Identify which cell holds the provided text, then report its (x, y) central coordinate. 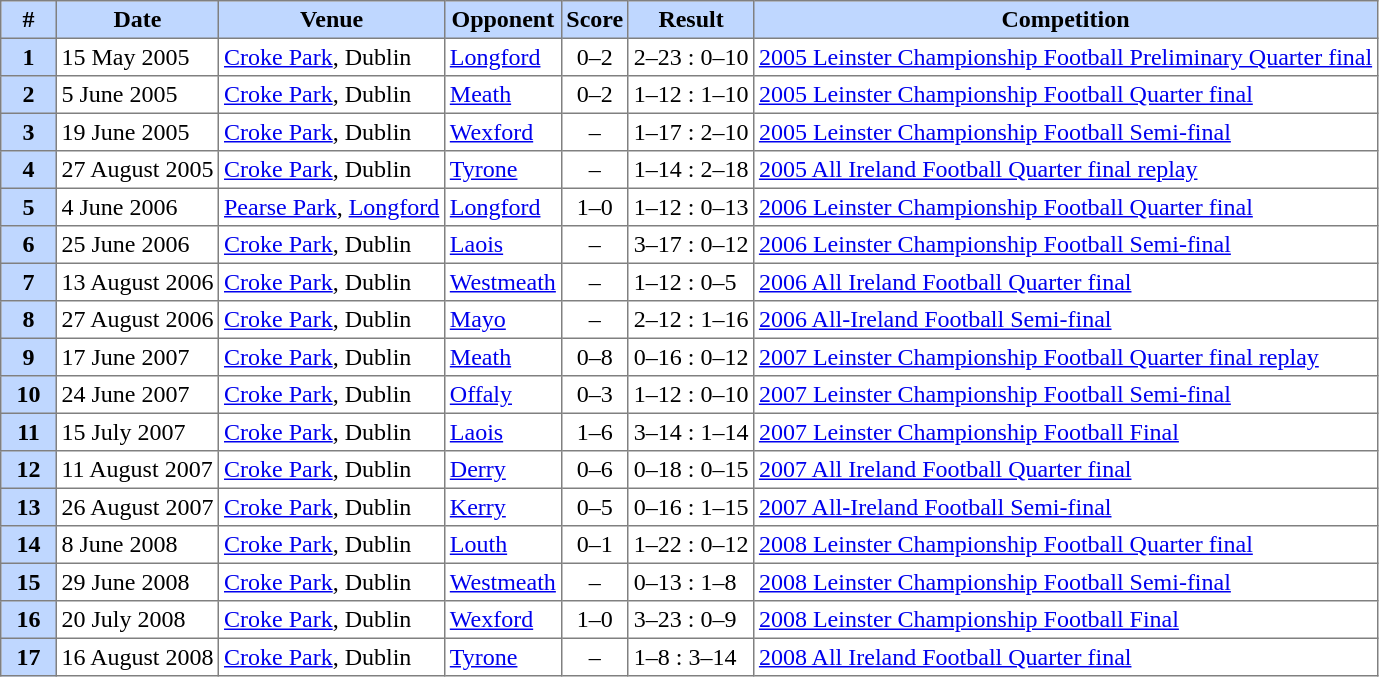
Offaly (504, 395)
0–16 : 0–12 (690, 357)
2008 Leinster Championship Football Final (1066, 620)
15 July 2007 (138, 432)
1–8 : 3–14 (690, 657)
1–12 : 0–10 (690, 395)
11 August 2007 (138, 470)
3–17 : 0–12 (690, 245)
2005 Leinster Championship Football Semi-final (1066, 132)
2005 Leinster Championship Football Quarter final (1066, 95)
2007 Leinster Championship Football Quarter final replay (1066, 357)
8 June 2008 (138, 545)
Mayo (504, 320)
1–14 : 2–18 (690, 170)
Kerry (504, 507)
11 (29, 432)
1–12 : 0–13 (690, 207)
2008 Leinster Championship Football Quarter final (1066, 545)
29 June 2008 (138, 582)
20 July 2008 (138, 620)
10 (29, 395)
2008 Leinster Championship Football Semi-final (1066, 582)
15 May 2005 (138, 57)
12 (29, 470)
0–5 (594, 507)
17 June 2007 (138, 357)
1–12 : 1–10 (690, 95)
17 (29, 657)
2 (29, 95)
Derry (504, 470)
3–14 : 1–14 (690, 432)
4 (29, 170)
2007 All Ireland Football Quarter final (1066, 470)
3 (29, 132)
0–18 : 0–15 (690, 470)
27 August 2006 (138, 320)
26 August 2007 (138, 507)
Competition (1066, 20)
6 (29, 245)
Date (138, 20)
2005 All Ireland Football Quarter final replay (1066, 170)
16 (29, 620)
1–17 : 2–10 (690, 132)
24 June 2007 (138, 395)
2007 All-Ireland Football Semi-final (1066, 507)
Venue (332, 20)
0–16 : 1–15 (690, 507)
13 August 2006 (138, 282)
0–3 (594, 395)
2008 All Ireland Football Quarter final (1066, 657)
5 June 2005 (138, 95)
# (29, 20)
25 June 2006 (138, 245)
1–22 : 0–12 (690, 545)
1–12 : 0–5 (690, 282)
2006 Leinster Championship Football Semi-final (1066, 245)
9 (29, 357)
Louth (504, 545)
16 August 2008 (138, 657)
0–8 (594, 357)
1–6 (594, 432)
27 August 2005 (138, 170)
2–23 : 0–10 (690, 57)
0–13 : 1–8 (690, 582)
2006 All Ireland Football Quarter final (1066, 282)
0–1 (594, 545)
Opponent (504, 20)
5 (29, 207)
13 (29, 507)
7 (29, 282)
19 June 2005 (138, 132)
3–23 : 0–9 (690, 620)
Score (594, 20)
2–12 : 1–16 (690, 320)
2007 Leinster Championship Football Final (1066, 432)
2006 Leinster Championship Football Quarter final (1066, 207)
2005 Leinster Championship Football Preliminary Quarter final (1066, 57)
1 (29, 57)
15 (29, 582)
14 (29, 545)
Pearse Park, Longford (332, 207)
8 (29, 320)
2007 Leinster Championship Football Semi-final (1066, 395)
0–6 (594, 470)
Result (690, 20)
2006 All-Ireland Football Semi-final (1066, 320)
4 June 2006 (138, 207)
